Identify which cell holds the provided text, then report its (X, Y) central coordinate. 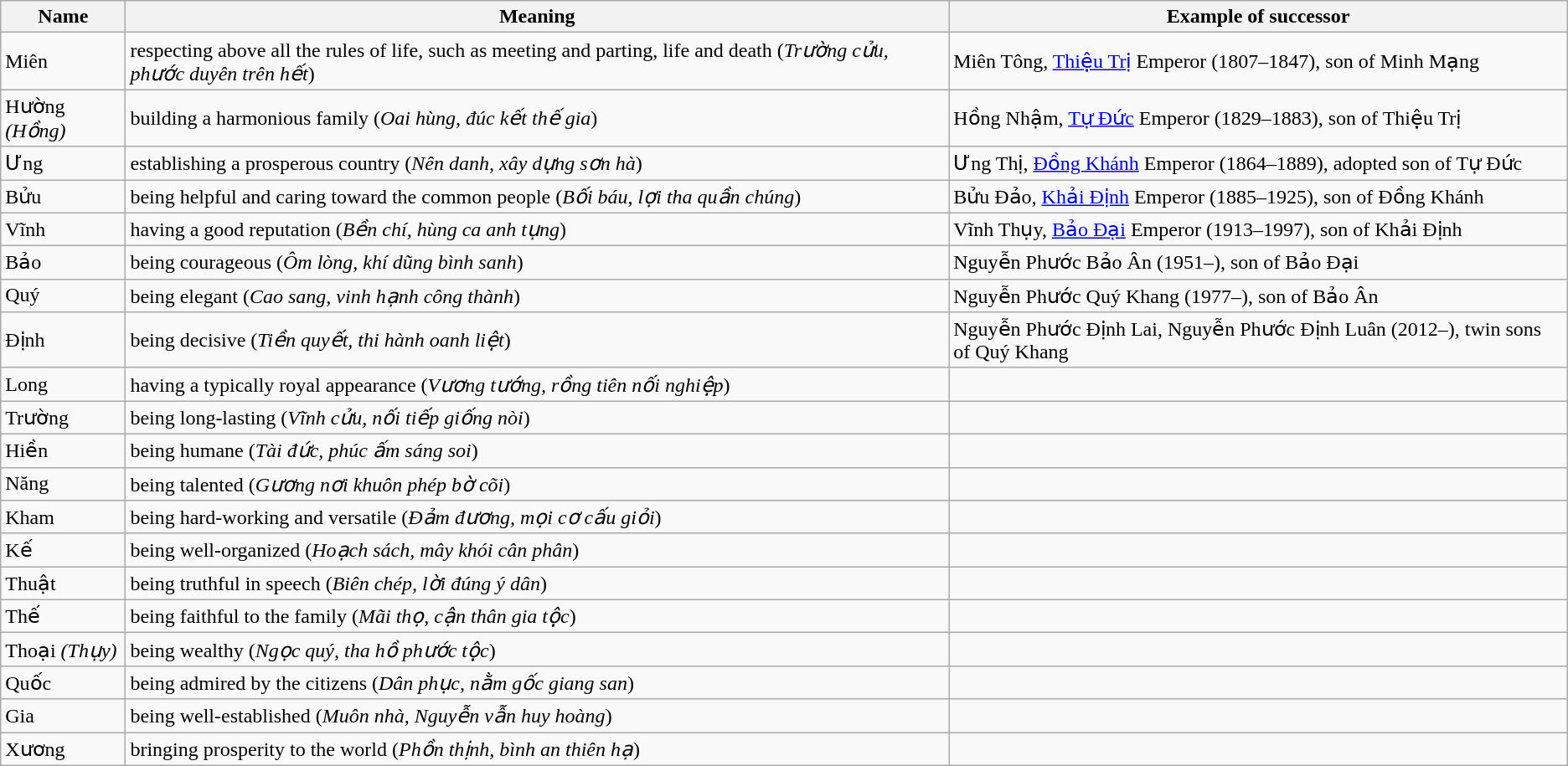
Xương (64, 748)
being truthful in speech (Biên chép, lời đúng ý dân) (538, 583)
Example of successor (1258, 17)
Hồng Nhậm, Tự Đức Emperor (1829–1883), son of Thiệu Trị (1258, 118)
being courageous (Ôm lòng, khí dũng bình sanh) (538, 263)
Miên (64, 61)
being elegant (Cao sang, vinh hạnh công thành) (538, 296)
Định (64, 340)
Vĩnh (64, 229)
Nguyễn Phước Bảo Ân (1951–), son of Bảo Đại (1258, 263)
Bửu Đảo, Khải Định Emperor (1885–1925), son of Đồng Khánh (1258, 196)
Kế (64, 550)
Ưng Thị, Đồng Khánh Emperor (1864–1889), adopted son of Tự Đức (1258, 163)
Long (64, 384)
being faithful to the family (Mãi thọ, cận thân gia tộc) (538, 616)
Ưng (64, 163)
being helpful and caring toward the common people (Bối báu, lợi tha quần chúng) (538, 196)
establishing a prosperous country (Nên danh, xây dựng sơn hà) (538, 163)
Vĩnh Thụy, Bảo Đại Emperor (1913–1997), son of Khải Định (1258, 229)
Name (64, 17)
having a good reputation (Bền chí, hùng ca anh tụng) (538, 229)
being humane (Tài đức, phúc ấm sáng soi) (538, 450)
Trường (64, 418)
Kham (64, 517)
Thoại (Thụy) (64, 650)
Miên Tông, Thiệu Trị Emperor (1807–1847), son of Minh Mạng (1258, 61)
Quốc (64, 682)
Hiền (64, 450)
Hường (Hồng) (64, 118)
Bửu (64, 196)
Gia (64, 716)
being admired by the citizens (Dân phục, nằm gốc giang san) (538, 682)
Thế (64, 616)
having a typically royal appearance (Vương tướng, rồng tiên nối nghiệp) (538, 384)
Bảo (64, 263)
being wealthy (Ngọc quý, tha hồ phước tộc) (538, 650)
Nguyễn Phước Định Lai, Nguyễn Phước Định Luân (2012–), twin sons of Quý Khang (1258, 340)
being hard-working and versatile (Đảm đương, mọi cơ cấu giỏi) (538, 517)
Quý (64, 296)
being well-organized (Hoạch sách, mây khói cân phân) (538, 550)
building a harmonious family (Oai hùng, đúc kết thế gia) (538, 118)
being long-lasting (Vĩnh cửu, nối tiếp giống nòi) (538, 418)
Nguyễn Phước Quý Khang (1977–), son of Bảo Ân (1258, 296)
Năng (64, 484)
being well-established (Muôn nhà, Nguyễn vẫn huy hoàng) (538, 716)
Thuật (64, 583)
bringing prosperity to the world (Phồn thịnh, bình an thiên hạ) (538, 748)
being talented (Gương nơi khuôn phép bờ cõi) (538, 484)
being decisive (Tiền quyết, thi hành oanh liệt) (538, 340)
Meaning (538, 17)
respecting above all the rules of life, such as meeting and parting, life and death (Trường cửu, phước duyên trên hết) (538, 61)
